Output the [x, y] coordinate of the center of the cell containing the given text.  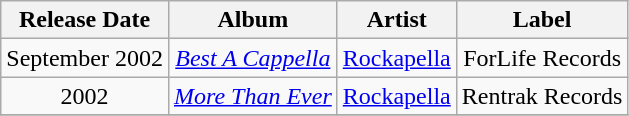
Release Date [85, 20]
Label [542, 20]
Rentrak Records [542, 96]
2002 [85, 96]
September 2002 [85, 58]
Best A Cappella [252, 58]
Album [252, 20]
Artist [396, 20]
More Than Ever [252, 96]
ForLife Records [542, 58]
